Provide the (X, Y) coordinate of the cell's center where the given text is located.  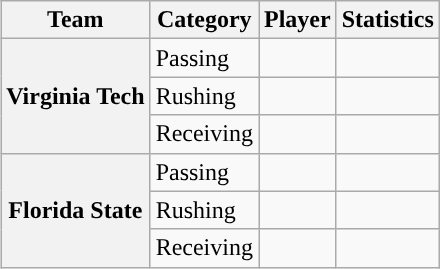
Player (297, 20)
Statistics (388, 20)
Team (76, 20)
Category (204, 20)
Virginia Tech (76, 96)
Florida State (76, 210)
